For the text-containing cell, return its midpoint in (x, y) coordinate format. 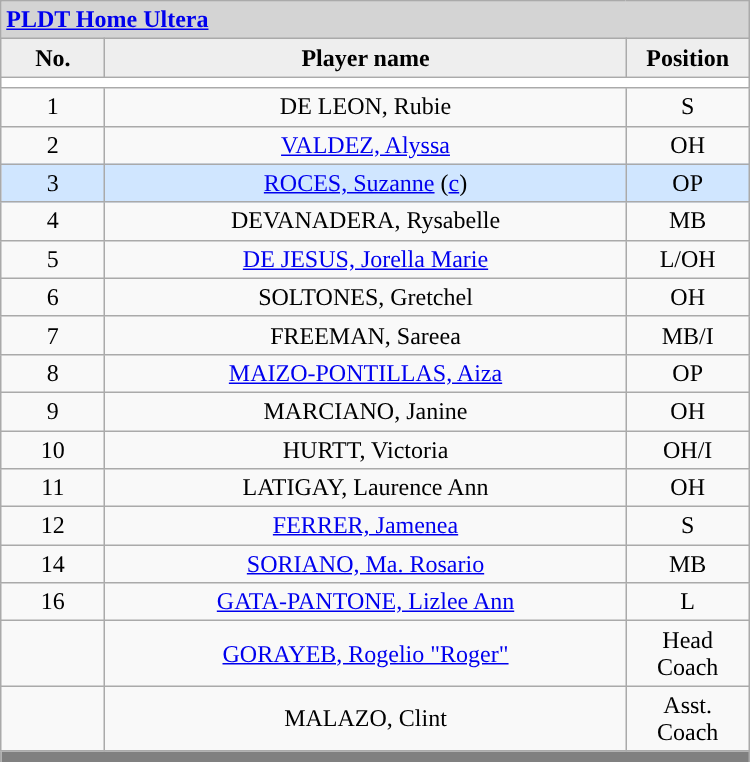
2 (53, 145)
GORAYEB, Rogelio "Roger" (366, 654)
DEVANADERA, Rysabelle (366, 221)
1 (53, 107)
10 (53, 449)
No. (53, 58)
OH/I (688, 449)
16 (53, 602)
8 (53, 373)
SOLTONES, Gretchel (366, 297)
6 (53, 297)
4 (53, 221)
9 (53, 411)
MB/I (688, 335)
Player name (366, 58)
Position (688, 58)
DE JESUS, Jorella Marie (366, 259)
12 (53, 526)
HURTT, Victoria (366, 449)
ROCES, Suzanne (c) (366, 183)
MAIZO-PONTILLAS, Aiza (366, 373)
VALDEZ, Alyssa (366, 145)
SORIANO, Ma. Rosario (366, 564)
L/OH (688, 259)
7 (53, 335)
14 (53, 564)
MALAZO, Clint (366, 718)
11 (53, 488)
LATIGAY, Laurence Ann (366, 488)
DE LEON, Rubie (366, 107)
5 (53, 259)
Head Coach (688, 654)
GATA-PANTONE, Lizlee Ann (366, 602)
L (688, 602)
PLDT Home Ultera (375, 20)
3 (53, 183)
MARCIANO, Janine (366, 411)
FREEMAN, Sareea (366, 335)
FERRER, Jamenea (366, 526)
Asst. Coach (688, 718)
